For the text-containing cell, return its midpoint in [x, y] coordinate format. 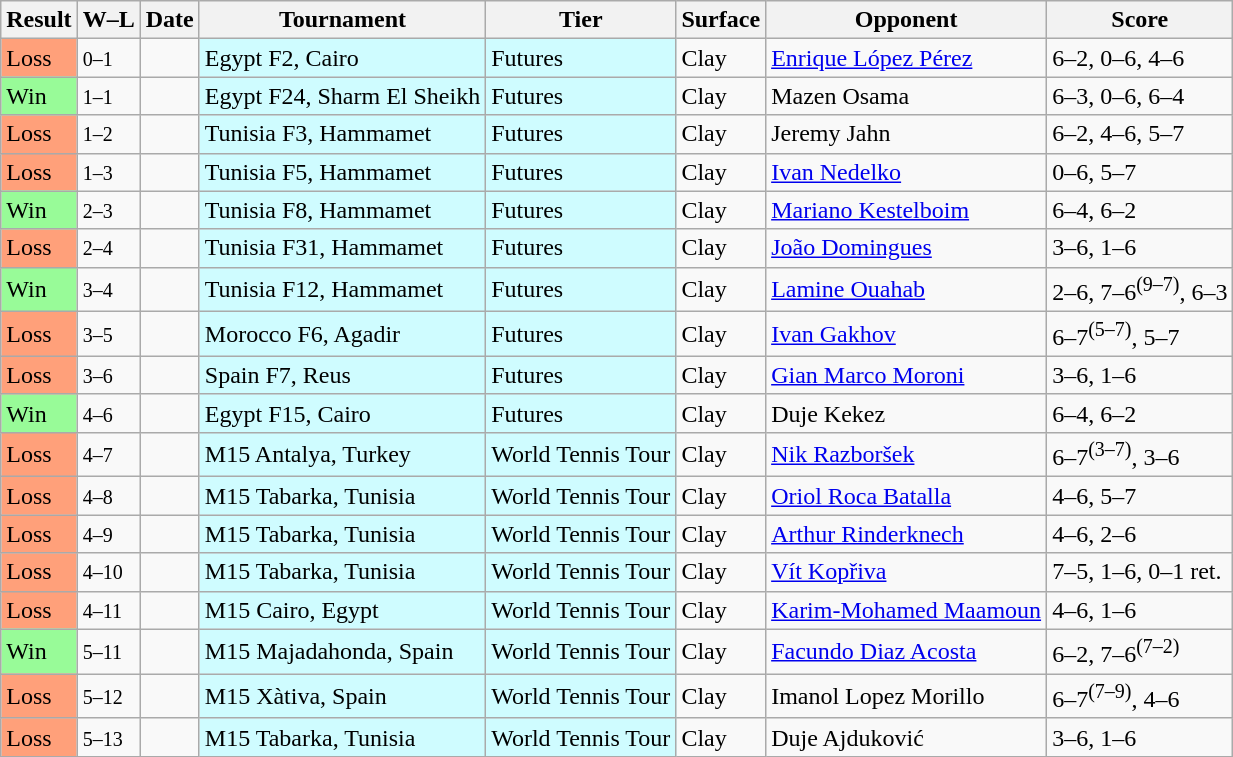
Tunisia F12, Hammamet [342, 290]
6–2, 0–6, 4–6 [1140, 58]
Tunisia F3, Hammamet [342, 134]
Lamine Ouahab [906, 290]
2–3 [108, 210]
5–13 [108, 737]
M15 Xàtiva, Spain [342, 696]
Tier [581, 20]
Ivan Gakhov [906, 334]
Opponent [906, 20]
3–6 [108, 375]
0–1 [108, 58]
1–1 [108, 96]
0–6, 5–7 [1140, 172]
Karim-Mohamed Maamoun [906, 610]
M15 Majadahonda, Spain [342, 652]
5–11 [108, 652]
6–7(3–7), 3–6 [1140, 454]
4–11 [108, 610]
2–6, 7–6(9–7), 6–3 [1140, 290]
Tunisia F8, Hammamet [342, 210]
Score [1140, 20]
4–6, 2–6 [1140, 534]
Arthur Rinderknech [906, 534]
Egypt F24, Sharm El Sheikh [342, 96]
Facundo Diaz Acosta [906, 652]
Imanol Lopez Morillo [906, 696]
W–L [108, 20]
4–9 [108, 534]
4–10 [108, 572]
João Domingues [906, 248]
3–5 [108, 334]
Tunisia F31, Hammamet [342, 248]
M15 Cairo, Egypt [342, 610]
Ivan Nedelko [906, 172]
Duje Kekez [906, 413]
Mazen Osama [906, 96]
4–6, 1–6 [1140, 610]
Duje Ajduković [906, 737]
Mariano Kestelboim [906, 210]
4–8 [108, 496]
6–2, 7–6(7–2) [1140, 652]
Result [39, 20]
6–7(5–7), 5–7 [1140, 334]
4–6 [108, 413]
Egypt F15, Cairo [342, 413]
Date [170, 20]
Tournament [342, 20]
Gian Marco Moroni [906, 375]
M15 Antalya, Turkey [342, 454]
Enrique López Pérez [906, 58]
1–3 [108, 172]
4–7 [108, 454]
Surface [721, 20]
Morocco F6, Agadir [342, 334]
1–2 [108, 134]
Spain F7, Reus [342, 375]
Tunisia F5, Hammamet [342, 172]
6–2, 4–6, 5–7 [1140, 134]
Oriol Roca Batalla [906, 496]
Egypt F2, Cairo [342, 58]
3–4 [108, 290]
Jeremy Jahn [906, 134]
6–3, 0–6, 6–4 [1140, 96]
4–6, 5–7 [1140, 496]
Nik Razboršek [906, 454]
2–4 [108, 248]
6–7(7–9), 4–6 [1140, 696]
Vít Kopřiva [906, 572]
5–12 [108, 696]
7–5, 1–6, 0–1 ret. [1140, 572]
